Find where the given text appears and provide that cell's center as (X, Y) coordinate. 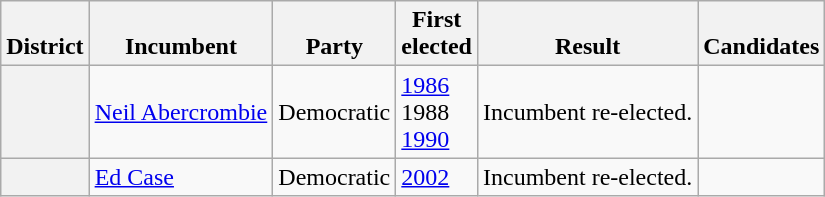
Incumbent (181, 34)
Neil Abercrombie (181, 112)
Party (334, 34)
1986 1988 1990 (437, 112)
Result (587, 34)
Firstelected (437, 34)
Ed Case (181, 177)
District (45, 34)
Candidates (762, 34)
2002 (437, 177)
